Return the [x, y] coordinate for the center point of the cell that contains the specified text.  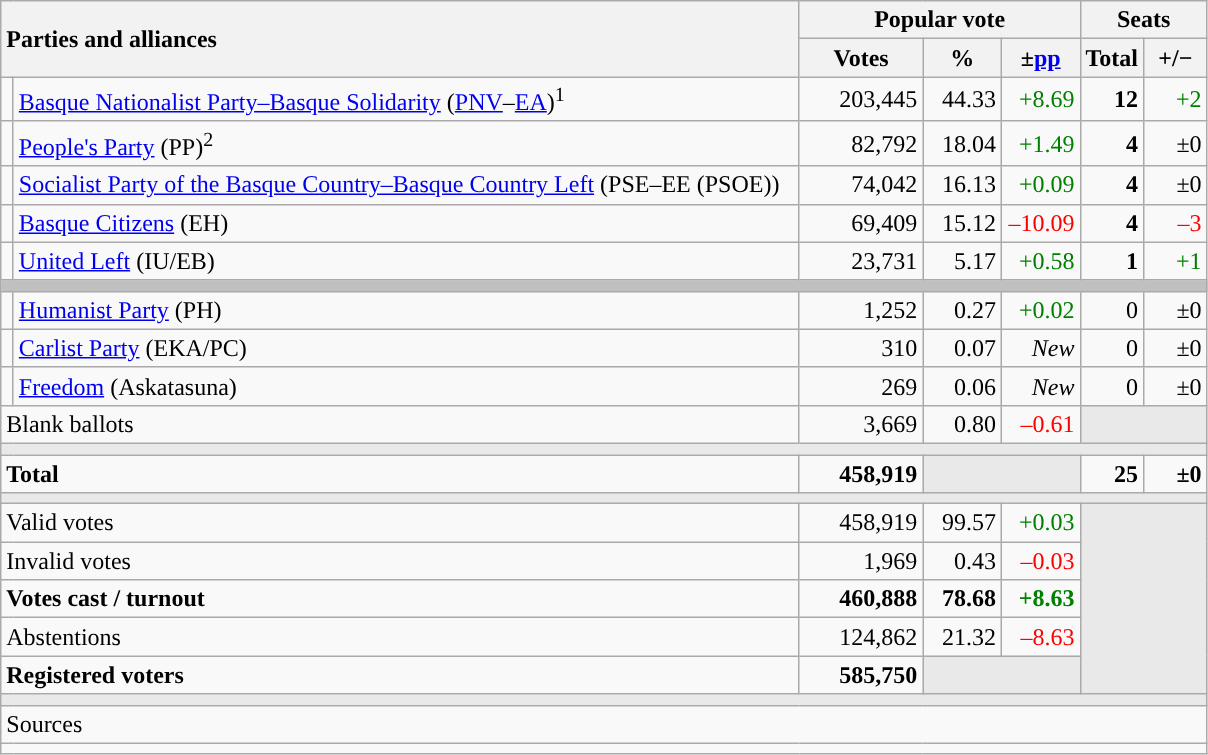
–0.03 [1040, 561]
69,409 [861, 223]
78.68 [962, 599]
3,669 [861, 424]
310 [861, 348]
+8.69 [1040, 100]
Carlist Party (EKA/PC) [406, 348]
Basque Citizens (EH) [406, 223]
1 [1112, 261]
+8.63 [1040, 599]
82,792 [861, 144]
Invalid votes [400, 561]
–3 [1176, 223]
Votes cast / turnout [400, 599]
18.04 [962, 144]
Sources [604, 724]
+0.03 [1040, 523]
203,445 [861, 100]
Parties and alliances [400, 39]
74,042 [861, 185]
Socialist Party of the Basque Country–Basque Country Left (PSE–EE (PSOE)) [406, 185]
44.33 [962, 100]
Basque Nationalist Party–Basque Solidarity (PNV–EA)1 [406, 100]
Seats [1144, 20]
269 [861, 386]
124,862 [861, 637]
460,888 [861, 599]
+1 [1176, 261]
+2 [1176, 100]
Humanist Party (PH) [406, 310]
Popular vote [940, 20]
+0.02 [1040, 310]
–10.09 [1040, 223]
1,252 [861, 310]
+0.09 [1040, 185]
0.27 [962, 310]
Abstentions [400, 637]
±pp [1040, 58]
23,731 [861, 261]
Valid votes [400, 523]
United Left (IU/EB) [406, 261]
Freedom (Askatasuna) [406, 386]
16.13 [962, 185]
0.43 [962, 561]
5.17 [962, 261]
15.12 [962, 223]
21.32 [962, 637]
25 [1112, 474]
% [962, 58]
0.80 [962, 424]
12 [1112, 100]
+1.49 [1040, 144]
Votes [861, 58]
99.57 [962, 523]
585,750 [861, 675]
Registered voters [400, 675]
0.07 [962, 348]
People's Party (PP)2 [406, 144]
Blank ballots [400, 424]
1,969 [861, 561]
–8.63 [1040, 637]
–0.61 [1040, 424]
+0.58 [1040, 261]
0.06 [962, 386]
+/− [1176, 58]
